Extract the [X, Y] coordinate from the center of the cell holding the provided text.  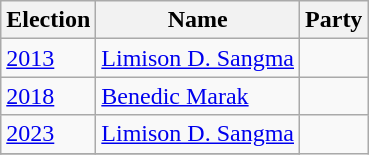
2023 [48, 134]
2018 [48, 96]
Election [48, 20]
Benedic Marak [198, 96]
2013 [48, 58]
Party [334, 20]
Name [198, 20]
